Locate the cell with the specified text and output its (X, Y) center coordinate. 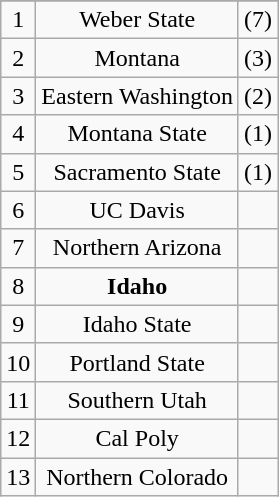
Eastern Washington (138, 96)
9 (18, 324)
UC Davis (138, 210)
7 (18, 248)
Weber State (138, 20)
11 (18, 400)
Portland State (138, 362)
Northern Colorado (138, 477)
2 (18, 58)
(7) (258, 20)
5 (18, 172)
Northern Arizona (138, 248)
Southern Utah (138, 400)
Sacramento State (138, 172)
Montana (138, 58)
Idaho State (138, 324)
Idaho (138, 286)
Cal Poly (138, 438)
8 (18, 286)
(3) (258, 58)
4 (18, 134)
(2) (258, 96)
1 (18, 20)
6 (18, 210)
3 (18, 96)
12 (18, 438)
13 (18, 477)
Montana State (138, 134)
10 (18, 362)
